Determine the (x, y) coordinate at the center of the cell enclosing the given text.  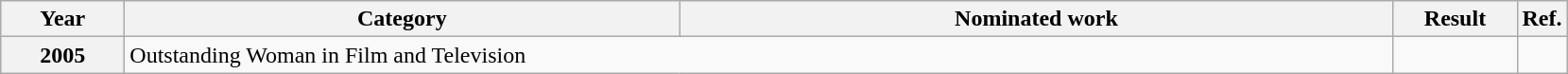
2005 (62, 55)
Year (62, 19)
Category (403, 19)
Ref. (1542, 19)
Outstanding Woman in Film and Television (759, 55)
Nominated work (1036, 19)
Result (1456, 19)
